Locate the cell with the specified text and output its (X, Y) center coordinate. 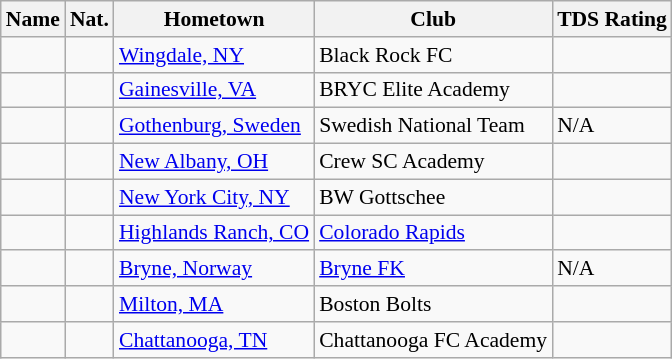
Nat. (90, 19)
Club (433, 19)
New Albany, OH (214, 162)
Bryne, Norway (214, 269)
Gainesville, VA (214, 90)
Gothenburg, Sweden (214, 126)
Chattanooga FC Academy (433, 340)
TDS Rating (612, 19)
Crew SC Academy (433, 162)
BW Gottschee (433, 197)
Black Rock FC (433, 55)
Milton, MA (214, 304)
Wingdale, NY (214, 55)
Highlands Ranch, CO (214, 233)
Name (33, 19)
Bryne FK (433, 269)
Swedish National Team (433, 126)
New York City, NY (214, 197)
Hometown (214, 19)
Chattanooga, TN (214, 340)
Colorado Rapids (433, 233)
BRYC Elite Academy (433, 90)
Boston Bolts (433, 304)
